Return [X, Y] of the center of cell containing provided text 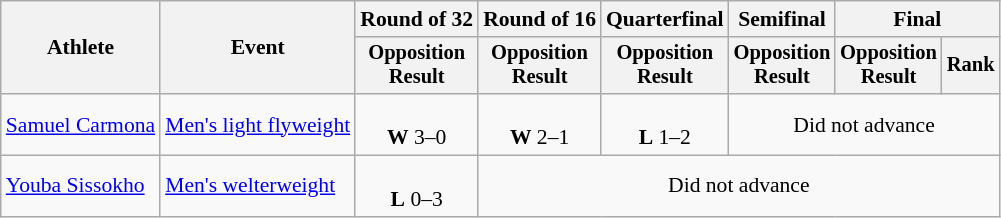
Round of 32 [416, 19]
Round of 16 [540, 19]
Quarterfinal [665, 19]
Men's light flyweight [258, 124]
Event [258, 48]
Youba Sissokho [80, 186]
Semifinal [782, 19]
W 3–0 [416, 124]
Athlete [80, 48]
Rank [971, 66]
L 0–3 [416, 186]
L 1–2 [665, 124]
W 2–1 [540, 124]
Men's welterweight [258, 186]
Samuel Carmona [80, 124]
Final [917, 19]
